Locate the cell with the specified text and output its (X, Y) center coordinate. 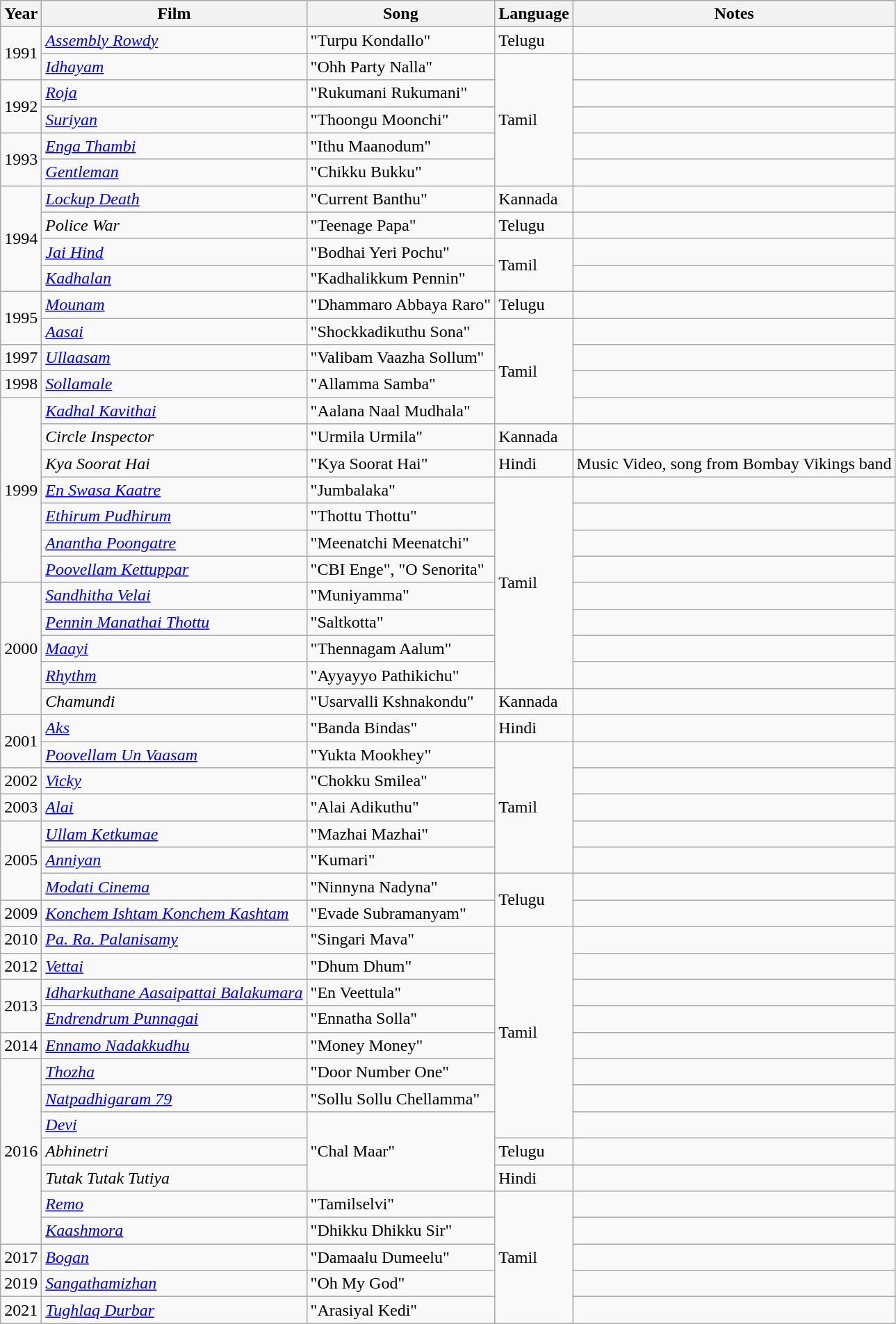
Sangathamizhan (174, 1284)
2009 (21, 913)
"Bodhai Yeri Pochu" (400, 252)
Gentleman (174, 172)
"Saltkotta" (400, 622)
Song (400, 14)
"Muniyamma" (400, 596)
"Yukta Mookhey" (400, 754)
1994 (21, 238)
2014 (21, 1045)
Roja (174, 93)
"Shockkadikuthu Sona" (400, 332)
Aks (174, 728)
"Ninnyna Nadyna" (400, 887)
"Usarvalli Kshnakondu" (400, 701)
"Meenatchi Meenatchi" (400, 543)
Chamundi (174, 701)
2017 (21, 1257)
Tughlaq Durbar (174, 1310)
"Dhum Dhum" (400, 966)
Idhayam (174, 67)
En Swasa Kaatre (174, 490)
Jai Hind (174, 252)
Modati Cinema (174, 887)
"En Veettula" (400, 992)
Anantha Poongatre (174, 543)
"Dhikku Dhikku Sir" (400, 1231)
"Teenage Papa" (400, 225)
"Arasiyal Kedi" (400, 1310)
1991 (21, 54)
"Chokku Smilea" (400, 781)
1999 (21, 490)
"Dhammaro Abbaya Raro" (400, 304)
Thozha (174, 1072)
2005 (21, 860)
1993 (21, 159)
"Ithu Maanodum" (400, 146)
Year (21, 14)
Natpadhigaram 79 (174, 1098)
"Valibam Vaazha Sollum" (400, 358)
"Ennatha Solla" (400, 1019)
Alai (174, 808)
"Chal Maar" (400, 1151)
Suriyan (174, 120)
Enga Thambi (174, 146)
Notes (734, 14)
Police War (174, 225)
Ethirum Pudhirum (174, 516)
1997 (21, 358)
Vettai (174, 966)
Remo (174, 1204)
"Thoongu Moonchi" (400, 120)
2021 (21, 1310)
"Thottu Thottu" (400, 516)
Sandhitha Velai (174, 596)
Tutak Tutak Tutiya (174, 1178)
Kaashmora (174, 1231)
1995 (21, 318)
Bogan (174, 1257)
"Singari Mava" (400, 940)
Assembly Rowdy (174, 40)
"Kya Soorat Hai" (400, 464)
2013 (21, 1006)
Ullam Ketkumae (174, 834)
Maayi (174, 648)
"Evade Subramanyam" (400, 913)
"Current Banthu" (400, 199)
"Kumari" (400, 860)
Kya Soorat Hai (174, 464)
Film (174, 14)
Kadhalan (174, 278)
Konchem Ishtam Konchem Kashtam (174, 913)
2003 (21, 808)
"Jumbalaka" (400, 490)
"Aalana Naal Mudhala" (400, 411)
"Oh My God" (400, 1284)
2016 (21, 1151)
Pennin Manathai Thottu (174, 622)
"Kadhalikkum Pennin" (400, 278)
"Allamma Samba" (400, 384)
"Door Number One" (400, 1072)
Aasai (174, 332)
"Tamilselvi" (400, 1204)
Poovellam Un Vaasam (174, 754)
2001 (21, 741)
Idharkuthane Aasaipattai Balakumara (174, 992)
"Mazhai Mazhai" (400, 834)
"Turpu Kondallo" (400, 40)
"Banda Bindas" (400, 728)
Lockup Death (174, 199)
Devi (174, 1125)
1998 (21, 384)
Ullaasam (174, 358)
2000 (21, 648)
2010 (21, 940)
Vicky (174, 781)
2012 (21, 966)
Language (534, 14)
"Ohh Party Nalla" (400, 67)
2002 (21, 781)
"Money Money" (400, 1045)
Mounam (174, 304)
"Ayyayyo Pathikichu" (400, 675)
"Damaalu Dumeelu" (400, 1257)
Pa. Ra. Palanisamy (174, 940)
Sollamale (174, 384)
Anniyan (174, 860)
Ennamo Nadakkudhu (174, 1045)
Endrendrum Punnagai (174, 1019)
Abhinetri (174, 1151)
"Chikku Bukku" (400, 172)
"Rukumani Rukumani" (400, 93)
"Urmila Urmila" (400, 437)
"CBI Enge", "O Senorita" (400, 569)
Rhythm (174, 675)
Circle Inspector (174, 437)
"Alai Adikuthu" (400, 808)
1992 (21, 106)
"Sollu Sollu Chellamma" (400, 1098)
"Thennagam Aalum" (400, 648)
Poovellam Kettuppar (174, 569)
Kadhal Kavithai (174, 411)
2019 (21, 1284)
Music Video, song from Bombay Vikings band (734, 464)
